Search for the cell housing the specified text and yield its (x, y) center coordinate. 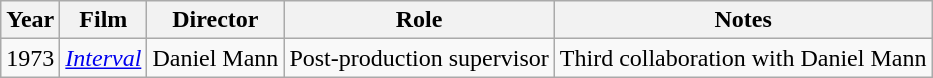
Notes (743, 20)
Third collaboration with Daniel Mann (743, 58)
Year (30, 20)
Daniel Mann (216, 58)
Director (216, 20)
Film (104, 20)
Role (419, 20)
Post-production supervisor (419, 58)
Interval (104, 58)
1973 (30, 58)
